Return (x, y) of the center of cell containing provided text 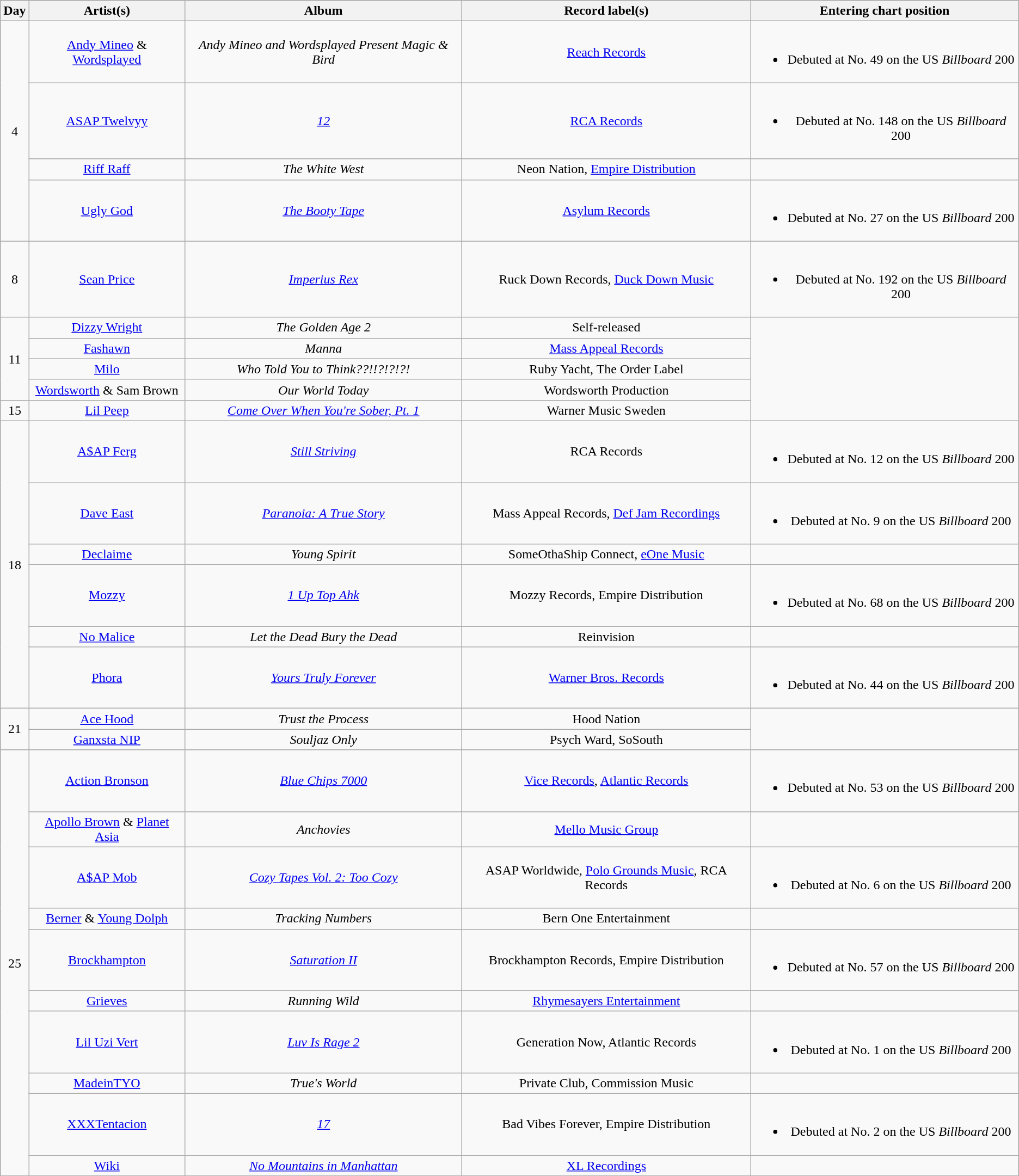
Artist(s) (107, 11)
Action Bronson (107, 780)
Mass Appeal Records (606, 348)
SomeOthaShip Connect, eOne Music (606, 555)
Hood Nation (606, 719)
Running Wild (323, 1001)
Anchovies (323, 829)
Mello Music Group (606, 829)
Day (15, 11)
Debuted at No. 1 on the US Billboard 200 (885, 1042)
8 (15, 279)
Debuted at No. 53 on the US Billboard 200 (885, 780)
Asylum Records (606, 210)
Wordsworth Production (606, 390)
Young Spirit (323, 555)
15 (15, 410)
Ganxsta NIP (107, 740)
A$AP Mob (107, 877)
Ugly God (107, 210)
Blue Chips 7000 (323, 780)
Souljaz Only (323, 740)
Debuted at No. 192 on the US Billboard 200 (885, 279)
21 (15, 729)
Dave East (107, 513)
Andy Mineo and Wordsplayed Present Magic & Bird (323, 52)
Debuted at No. 68 on the US Billboard 200 (885, 595)
Mass Appeal Records, Def Jam Recordings (606, 513)
The Golden Age 2 (323, 328)
Debuted at No. 9 on the US Billboard 200 (885, 513)
Lil Peep (107, 410)
Sean Price (107, 279)
Imperius Rex (323, 279)
ASAP Twelvyy (107, 121)
Riff Raff (107, 169)
Mozzy Records, Empire Distribution (606, 595)
1 Up Top Ahk (323, 595)
Debuted at No. 2 on the US Billboard 200 (885, 1124)
Brockhampton (107, 960)
Phora (107, 678)
18 (15, 564)
Fashawn (107, 348)
MadeinTYO (107, 1083)
True's World (323, 1083)
Mozzy (107, 595)
11 (15, 359)
Dizzy Wright (107, 328)
Ace Hood (107, 719)
Grieves (107, 1001)
Cozy Tapes Vol. 2: Too Cozy (323, 877)
Lil Uzi Vert (107, 1042)
Vice Records, Atlantic Records (606, 780)
Come Over When You're Sober, Pt. 1 (323, 410)
A$AP Ferg (107, 452)
Debuted at No. 12 on the US Billboard 200 (885, 452)
Debuted at No. 6 on the US Billboard 200 (885, 877)
Tracking Numbers (323, 919)
XL Recordings (606, 1165)
ASAP Worldwide, Polo Grounds Music, RCA Records (606, 877)
Trust the Process (323, 719)
Debuted at No. 49 on the US Billboard 200 (885, 52)
Debuted at No. 57 on the US Billboard 200 (885, 960)
12 (323, 121)
Generation Now, Atlantic Records (606, 1042)
Berner & Young Dolph (107, 919)
Still Striving (323, 452)
Our World Today (323, 390)
Rhymesayers Entertainment (606, 1001)
Self-released (606, 328)
Debuted at No. 44 on the US Billboard 200 (885, 678)
17 (323, 1124)
Album (323, 11)
No Malice (107, 637)
4 (15, 131)
Let the Dead Bury the Dead (323, 637)
Reach Records (606, 52)
Andy Mineo & Wordsplayed (107, 52)
The Booty Tape (323, 210)
Paranoia: A True Story (323, 513)
Yours Truly Forever (323, 678)
Warner Music Sweden (606, 410)
Declaime (107, 555)
Debuted at No. 27 on the US Billboard 200 (885, 210)
Wiki (107, 1165)
Ruck Down Records, Duck Down Music (606, 279)
Luv Is Rage 2 (323, 1042)
Entering chart position (885, 11)
Manna (323, 348)
The White West (323, 169)
Debuted at No. 148 on the US Billboard 200 (885, 121)
Apollo Brown & Planet Asia (107, 829)
Record label(s) (606, 11)
Neon Nation, Empire Distribution (606, 169)
Warner Bros. Records (606, 678)
Brockhampton Records, Empire Distribution (606, 960)
Bern One Entertainment (606, 919)
Psych Ward, SoSouth (606, 740)
Bad Vibes Forever, Empire Distribution (606, 1124)
XXXTentacion (107, 1124)
Milo (107, 369)
Reinvision (606, 637)
No Mountains in Manhattan (323, 1165)
Private Club, Commission Music (606, 1083)
Who Told You to Think??!!?!?!?! (323, 369)
Saturation II (323, 960)
25 (15, 963)
Ruby Yacht, The Order Label (606, 369)
Wordsworth & Sam Brown (107, 390)
